Return [X, Y] of the center of cell containing provided text 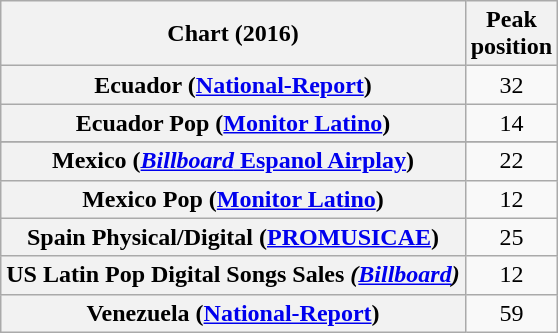
32 [511, 85]
Spain Physical/Digital (PROMUSICAE) [233, 237]
25 [511, 237]
14 [511, 123]
Venezuela (National-Report) [233, 313]
59 [511, 313]
22 [511, 161]
Ecuador Pop (Monitor Latino) [233, 123]
Mexico Pop (Monitor Latino) [233, 199]
Chart (2016) [233, 34]
US Latin Pop Digital Songs Sales (Billboard) [233, 275]
Ecuador (National-Report) [233, 85]
Mexico (Billboard Espanol Airplay) [233, 161]
Peak position [511, 34]
